For the text-containing cell, return its midpoint in [x, y] coordinate format. 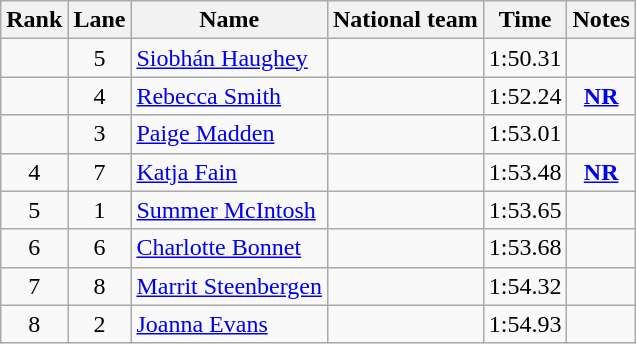
Rebecca Smith [230, 96]
National team [405, 20]
1:54.93 [525, 324]
2 [100, 324]
1:53.68 [525, 248]
1:50.31 [525, 58]
Name [230, 20]
Marrit Steenbergen [230, 286]
3 [100, 134]
1:53.65 [525, 210]
1:52.24 [525, 96]
Lane [100, 20]
Paige Madden [230, 134]
Notes [601, 20]
1:53.01 [525, 134]
Charlotte Bonnet [230, 248]
Time [525, 20]
1 [100, 210]
Rank [34, 20]
Katja Fain [230, 172]
Siobhán Haughey [230, 58]
1:54.32 [525, 286]
Joanna Evans [230, 324]
1:53.48 [525, 172]
Summer McIntosh [230, 210]
